From the cell containing the given text, extract its center point as (x, y) coordinate. 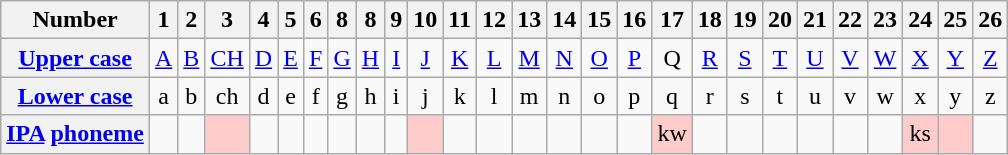
l (494, 96)
5 (291, 20)
m (530, 96)
R (710, 58)
L (494, 58)
25 (956, 20)
6 (315, 20)
24 (920, 20)
Z (990, 58)
H (370, 58)
P (634, 58)
J (426, 58)
Upper case (76, 58)
U (814, 58)
Q (672, 58)
B (192, 58)
j (426, 96)
K (460, 58)
s (744, 96)
D (263, 58)
w (886, 96)
12 (494, 20)
13 (530, 20)
T (780, 58)
r (710, 96)
p (634, 96)
h (370, 96)
o (600, 96)
W (886, 58)
x (920, 96)
Lower case (76, 96)
23 (886, 20)
15 (600, 20)
f (315, 96)
A (163, 58)
X (920, 58)
18 (710, 20)
v (850, 96)
17 (672, 20)
e (291, 96)
Y (956, 58)
k (460, 96)
V (850, 58)
9 (396, 20)
N (564, 58)
O (600, 58)
G (342, 58)
10 (426, 20)
u (814, 96)
M (530, 58)
ks (920, 134)
11 (460, 20)
q (672, 96)
2 (192, 20)
Number (76, 20)
16 (634, 20)
a (163, 96)
E (291, 58)
22 (850, 20)
n (564, 96)
ch (227, 96)
I (396, 58)
i (396, 96)
19 (744, 20)
21 (814, 20)
g (342, 96)
y (956, 96)
F (315, 58)
CH (227, 58)
1 (163, 20)
20 (780, 20)
z (990, 96)
S (744, 58)
d (263, 96)
IPA phoneme (76, 134)
26 (990, 20)
14 (564, 20)
kw (672, 134)
b (192, 96)
t (780, 96)
3 (227, 20)
4 (263, 20)
